Provide the [X, Y] coordinate of the cell's center where the given text is located.  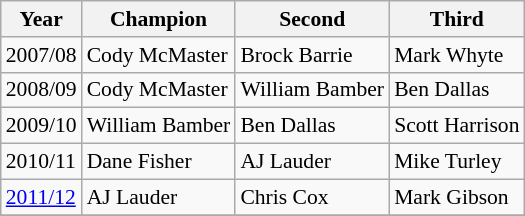
Third [456, 19]
Year [42, 19]
Mark Gibson [456, 197]
2007/08 [42, 55]
2011/12 [42, 197]
Dane Fisher [159, 162]
Mark Whyte [456, 55]
2009/10 [42, 126]
Mike Turley [456, 162]
Chris Cox [312, 197]
2008/09 [42, 90]
2010/11 [42, 162]
Second [312, 19]
Brock Barrie [312, 55]
Champion [159, 19]
Scott Harrison [456, 126]
